Determine the [X, Y] coordinate at the center of the cell enclosing the given text.  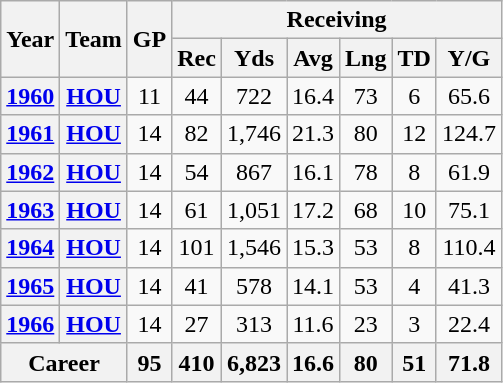
GP [149, 39]
Receiving [337, 20]
578 [254, 286]
Lng [366, 58]
1,051 [254, 210]
Rec [197, 58]
23 [366, 324]
12 [414, 134]
75.1 [468, 210]
11.6 [312, 324]
410 [197, 362]
1961 [30, 134]
1966 [30, 324]
1963 [30, 210]
41.3 [468, 286]
4 [414, 286]
1965 [30, 286]
82 [197, 134]
15.3 [312, 248]
17.2 [312, 210]
6 [414, 96]
TD [414, 58]
11 [149, 96]
1960 [30, 96]
Team [94, 39]
16.4 [312, 96]
110.4 [468, 248]
10 [414, 210]
71.8 [468, 362]
Yds [254, 58]
101 [197, 248]
1,546 [254, 248]
124.7 [468, 134]
16.6 [312, 362]
61 [197, 210]
44 [197, 96]
1964 [30, 248]
1,746 [254, 134]
65.6 [468, 96]
61.9 [468, 172]
73 [366, 96]
21.3 [312, 134]
722 [254, 96]
313 [254, 324]
78 [366, 172]
68 [366, 210]
22.4 [468, 324]
54 [197, 172]
14.1 [312, 286]
16.1 [312, 172]
Career [64, 362]
6,823 [254, 362]
867 [254, 172]
3 [414, 324]
Avg [312, 58]
Y/G [468, 58]
51 [414, 362]
Year [30, 39]
95 [149, 362]
1962 [30, 172]
27 [197, 324]
41 [197, 286]
